Capture the cell that displays the provided text and extract its (x, y) central coordinate. 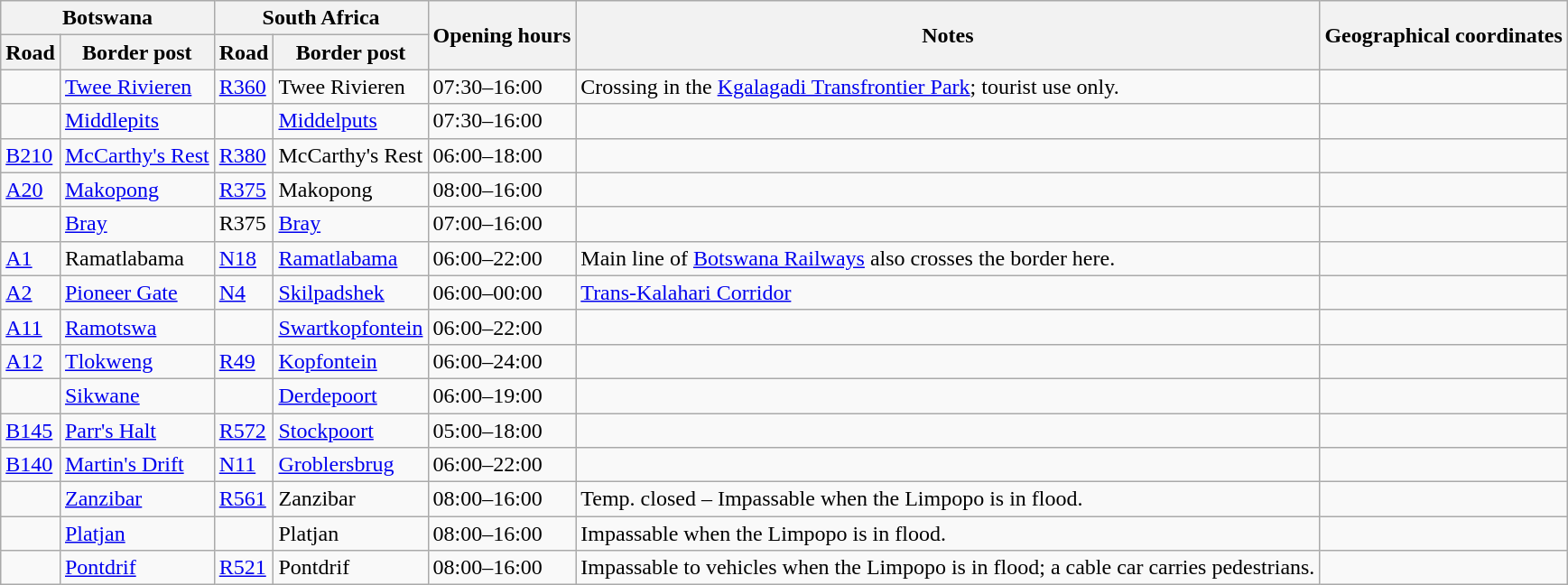
Temp. closed – Impassable when the Limpopo is in flood. (948, 499)
Pioneer Gate (137, 292)
South Africa (321, 18)
R572 (244, 431)
A2 (31, 292)
R561 (244, 499)
Derdepoort (350, 395)
06:00–18:00 (502, 155)
Notes (948, 35)
Kopfontein (350, 361)
R521 (244, 568)
Opening hours (502, 35)
05:00–18:00 (502, 431)
Swartkopfontein (350, 327)
A12 (31, 361)
Tlokweng (137, 361)
R360 (244, 87)
Botswana (107, 18)
Impassable when the Limpopo is in flood. (948, 534)
Stockpoort (350, 431)
N4 (244, 292)
A1 (31, 258)
R49 (244, 361)
R380 (244, 155)
Main line of Botswana Railways also crosses the border here. (948, 258)
B210 (31, 155)
Martin's Drift (137, 465)
B145 (31, 431)
B140 (31, 465)
Geographical coordinates (1443, 35)
Impassable to vehicles when the Limpopo is in flood; a cable car carries pedestrians. (948, 568)
Middelputs (350, 121)
Skilpadshek (350, 292)
Groblersbrug (350, 465)
N18 (244, 258)
06:00–19:00 (502, 395)
Sikwane (137, 395)
Ramotswa (137, 327)
Crossing in the Kgalagadi Transfrontier Park; tourist use only. (948, 87)
N11 (244, 465)
Trans-Kalahari Corridor (948, 292)
06:00–24:00 (502, 361)
Middlepits (137, 121)
07:00–16:00 (502, 224)
A20 (31, 190)
Parr's Halt (137, 431)
06:00–00:00 (502, 292)
A11 (31, 327)
